Return the (X, Y) coordinate for the center point of the cell that contains the specified text.  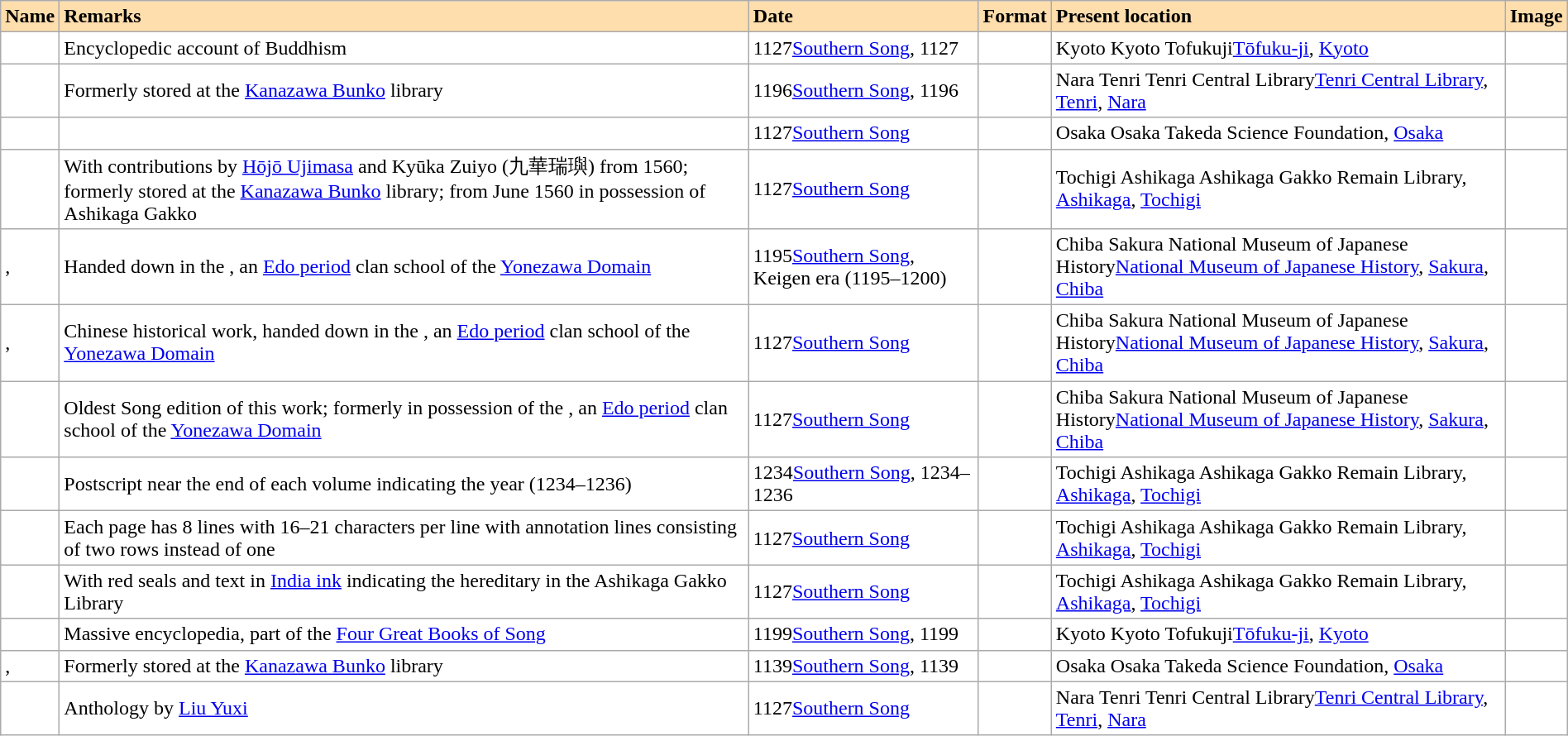
Postscript near the end of each volume indicating the year (1234–1236) (404, 485)
1199Southern Song, 1199 (863, 634)
Chinese historical work, handed down in the , an Edo period clan school of the Yonezawa Domain (404, 343)
Each page has 8 lines with 16–21 characters per line with annotation lines consisting of two rows instead of one (404, 538)
With red seals and text in India ink indicating the hereditary in the Ashikaga Gakko Library (404, 592)
1127Southern Song, 1127 (863, 48)
Anthology by Liu Yuxi (404, 708)
1195Southern Song, Keigen era (1195–1200) (863, 267)
Name (30, 17)
Oldest Song edition of this work; formerly in possession of the , an Edo period clan school of the Yonezawa Domain (404, 419)
Handed down in the , an Edo period clan school of the Yonezawa Domain (404, 267)
1234Southern Song, 1234–1236 (863, 485)
Massive encyclopedia, part of the Four Great Books of Song (404, 634)
Image (1537, 17)
Encyclopedic account of Buddhism (404, 48)
Format (1015, 17)
Remarks (404, 17)
1139Southern Song, 1139 (863, 666)
1196Southern Song, 1196 (863, 91)
Date (863, 17)
Present location (1279, 17)
